Identify which cell holds the provided text, then report its (x, y) central coordinate. 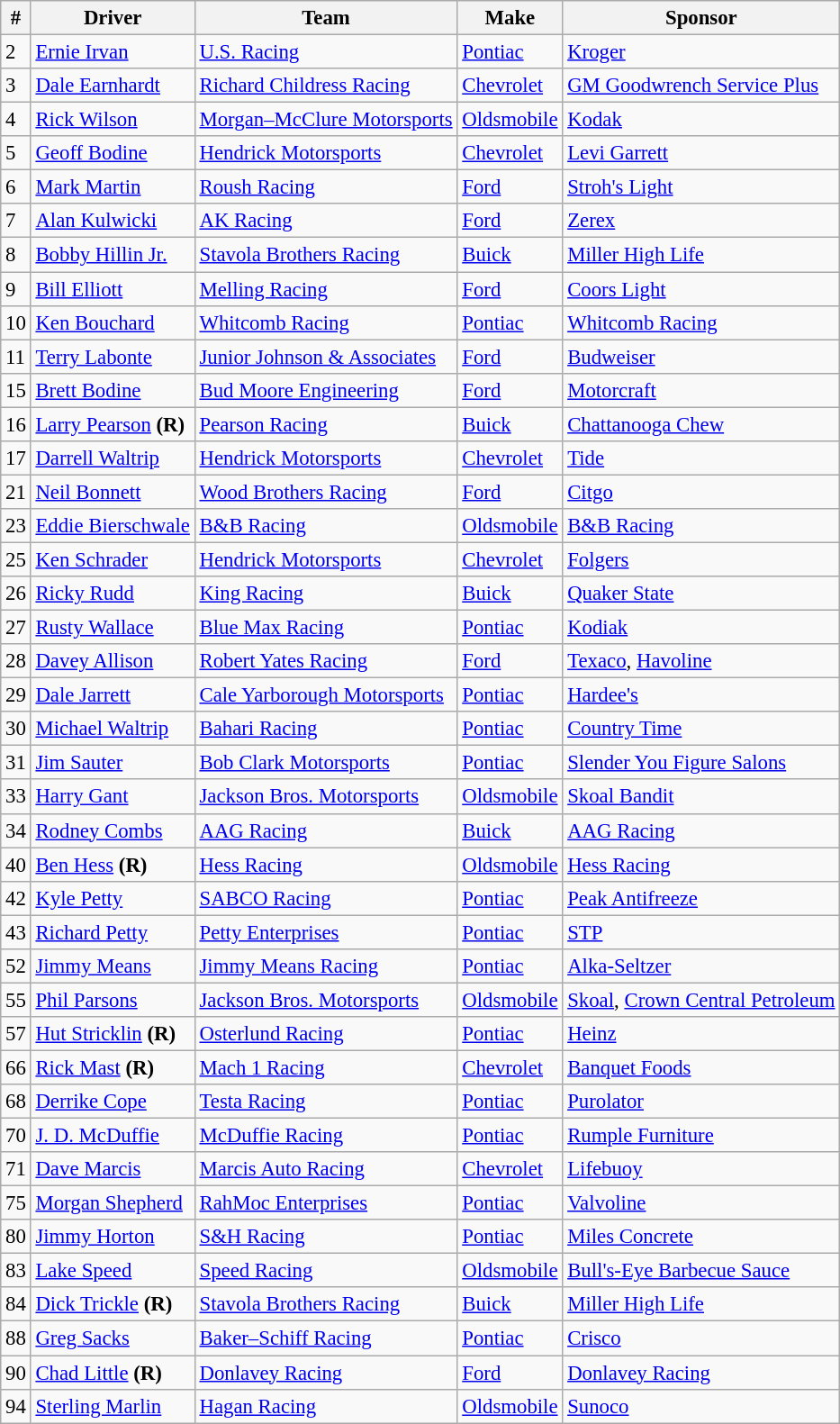
Dale Jarrett (113, 695)
29 (16, 695)
33 (16, 797)
Roush Racing (326, 187)
34 (16, 830)
80 (16, 1237)
Jimmy Means Racing (326, 966)
Greg Sacks (113, 1338)
Rick Mast (R) (113, 1067)
Bob Clark Motorsports (326, 763)
Kroger (701, 52)
Sponsor (701, 18)
Tide (701, 458)
6 (16, 187)
Folgers (701, 559)
Geoff Bodine (113, 153)
Dave Marcis (113, 1169)
Dick Trickle (R) (113, 1305)
11 (16, 357)
Country Time (701, 729)
23 (16, 526)
Morgan–McClure Motorsports (326, 120)
Michael Waltrip (113, 729)
Budweiser (701, 357)
Rumple Furniture (701, 1136)
Texaco, Havoline (701, 661)
17 (16, 458)
Heinz (701, 1034)
5 (16, 153)
70 (16, 1136)
Larry Pearson (R) (113, 424)
28 (16, 661)
Derrike Cope (113, 1102)
Baker–Schiff Racing (326, 1338)
Coors Light (701, 289)
Kodak (701, 120)
8 (16, 255)
43 (16, 932)
Wood Brothers Racing (326, 492)
Zerex (701, 221)
Neil Bonnett (113, 492)
Make (510, 18)
4 (16, 120)
Driver (113, 18)
Eddie Bierschwale (113, 526)
Pearson Racing (326, 424)
# (16, 18)
Rusty Wallace (113, 628)
King Racing (326, 594)
Skoal, Crown Central Petroleum (701, 1000)
Ken Schrader (113, 559)
Peak Antifreeze (701, 898)
Sunoco (701, 1406)
Dale Earnhardt (113, 86)
Harry Gant (113, 797)
Melling Racing (326, 289)
3 (16, 86)
Jimmy Means (113, 966)
Brett Bodine (113, 390)
84 (16, 1305)
Chattanooga Chew (701, 424)
RahMoc Enterprises (326, 1203)
Lifebuoy (701, 1169)
Jim Sauter (113, 763)
Stroh's Light (701, 187)
Jimmy Horton (113, 1237)
Robert Yates Racing (326, 661)
Alan Kulwicki (113, 221)
Cale Yarborough Motorsports (326, 695)
Darrell Waltrip (113, 458)
25 (16, 559)
Ken Bouchard (113, 322)
Alka-Seltzer (701, 966)
S&H Racing (326, 1237)
Crisco (701, 1338)
Ernie Irvan (113, 52)
10 (16, 322)
Petty Enterprises (326, 932)
Speed Racing (326, 1271)
16 (16, 424)
Bill Elliott (113, 289)
Lake Speed (113, 1271)
15 (16, 390)
40 (16, 865)
52 (16, 966)
Bobby Hillin Jr. (113, 255)
Levi Garrett (701, 153)
66 (16, 1067)
71 (16, 1169)
Rick Wilson (113, 120)
94 (16, 1406)
9 (16, 289)
Blue Max Racing (326, 628)
Kodiak (701, 628)
Bahari Racing (326, 729)
Hut Stricklin (R) (113, 1034)
J. D. McDuffie (113, 1136)
55 (16, 1000)
Richard Childress Racing (326, 86)
68 (16, 1102)
27 (16, 628)
Citgo (701, 492)
90 (16, 1373)
Testa Racing (326, 1102)
Kyle Petty (113, 898)
26 (16, 594)
SABCO Racing (326, 898)
Marcis Auto Racing (326, 1169)
Sterling Marlin (113, 1406)
Mark Martin (113, 187)
Terry Labonte (113, 357)
Hardee's (701, 695)
Ben Hess (R) (113, 865)
7 (16, 221)
Motorcraft (701, 390)
Davey Allison (113, 661)
Miles Concrete (701, 1237)
Ricky Rudd (113, 594)
Junior Johnson & Associates (326, 357)
88 (16, 1338)
Richard Petty (113, 932)
Chad Little (R) (113, 1373)
Bud Moore Engineering (326, 390)
57 (16, 1034)
Osterlund Racing (326, 1034)
Team (326, 18)
Valvoline (701, 1203)
McDuffie Racing (326, 1136)
Mach 1 Racing (326, 1067)
Quaker State (701, 594)
AK Racing (326, 221)
Phil Parsons (113, 1000)
Skoal Bandit (701, 797)
21 (16, 492)
Bull's-Eye Barbecue Sauce (701, 1271)
Morgan Shepherd (113, 1203)
GM Goodwrench Service Plus (701, 86)
42 (16, 898)
Rodney Combs (113, 830)
2 (16, 52)
STP (701, 932)
U.S. Racing (326, 52)
Slender You Figure Salons (701, 763)
Banquet Foods (701, 1067)
Hagan Racing (326, 1406)
30 (16, 729)
31 (16, 763)
Purolator (701, 1102)
75 (16, 1203)
83 (16, 1271)
